Identify which cell holds the provided text, then report its [x, y] central coordinate. 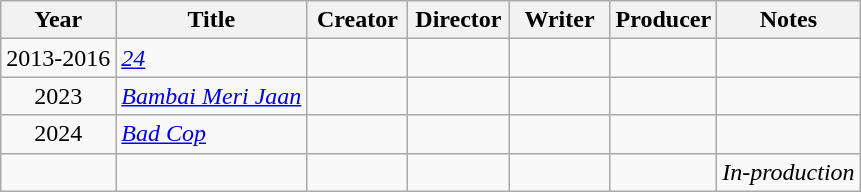
Year [58, 20]
Bambai Meri Jaan [212, 96]
2013-2016 [58, 58]
Bad Cop [212, 134]
In-production [788, 172]
Title [212, 20]
Writer [560, 20]
Notes [788, 20]
Creator [358, 20]
2023 [58, 96]
24 [212, 58]
2024 [58, 134]
Director [458, 20]
Producer [664, 20]
